For the text-containing cell, return its midpoint in [X, Y] coordinate format. 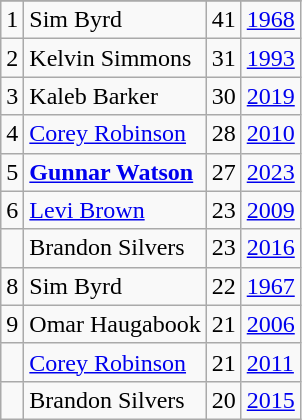
22 [224, 286]
2011 [270, 362]
1 [12, 20]
1967 [270, 286]
Kelvin Simmons [115, 58]
41 [224, 20]
27 [224, 172]
4 [12, 134]
2023 [270, 172]
2 [12, 58]
2010 [270, 134]
9 [12, 324]
Kaleb Barker [115, 96]
2016 [270, 248]
1993 [270, 58]
5 [12, 172]
Gunnar Watson [115, 172]
28 [224, 134]
20 [224, 400]
6 [12, 210]
8 [12, 286]
2019 [270, 96]
1968 [270, 20]
2015 [270, 400]
Omar Haugabook [115, 324]
2006 [270, 324]
31 [224, 58]
30 [224, 96]
Levi Brown [115, 210]
2009 [270, 210]
3 [12, 96]
